Search for the cell housing the specified text and yield its (x, y) center coordinate. 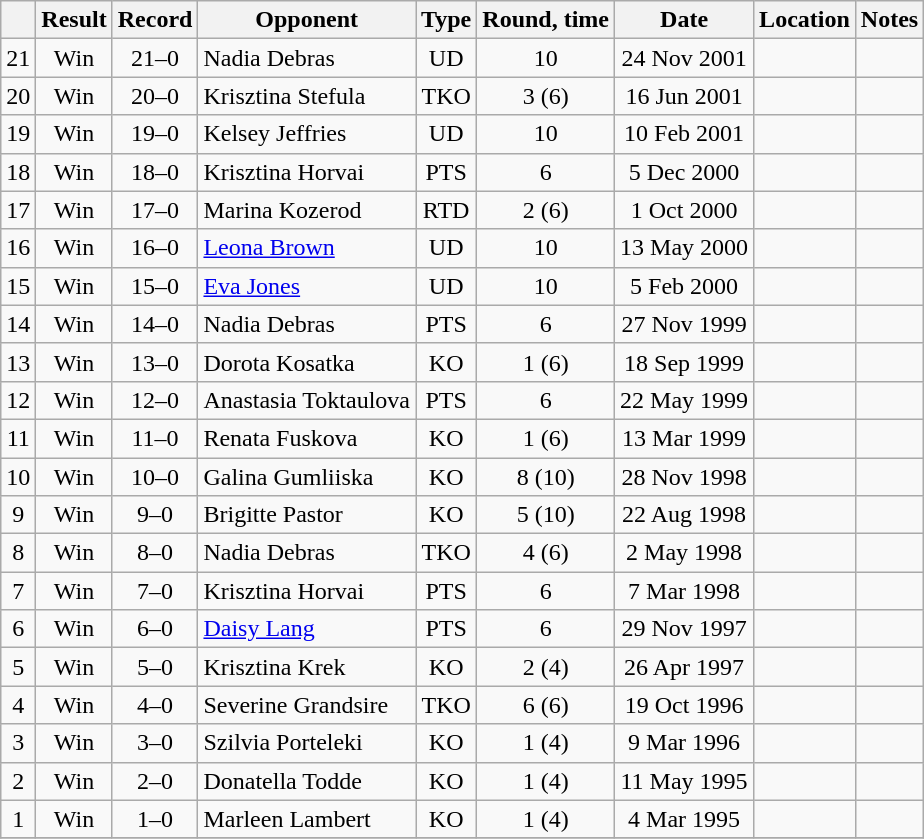
5 (18, 667)
Dorota Kosatka (307, 362)
10 Feb 2001 (684, 134)
17 (18, 210)
8–0 (155, 553)
9–0 (155, 515)
24 Nov 2001 (684, 58)
22 May 1999 (684, 400)
Result (74, 20)
11 May 1995 (684, 781)
12–0 (155, 400)
Kelsey Jeffries (307, 134)
22 Aug 1998 (684, 515)
16–0 (155, 248)
Anastasia Toktaulova (307, 400)
2–0 (155, 781)
Donatella Todde (307, 781)
16 Jun 2001 (684, 96)
18 Sep 1999 (684, 362)
3–0 (155, 743)
Daisy Lang (307, 629)
Szilvia Porteleki (307, 743)
Record (155, 20)
13 Mar 1999 (684, 438)
15–0 (155, 286)
26 Apr 1997 (684, 667)
Marleen Lambert (307, 819)
Renata Fuskova (307, 438)
21 (18, 58)
Galina Gumliiska (307, 477)
6–0 (155, 629)
1–0 (155, 819)
4 (6) (546, 553)
1 Oct 2000 (684, 210)
19 (18, 134)
14–0 (155, 324)
8 (18, 553)
Type (446, 20)
2 (18, 781)
Marina Kozerod (307, 210)
27 Nov 1999 (684, 324)
RTD (446, 210)
5 Dec 2000 (684, 172)
2 May 1998 (684, 553)
15 (18, 286)
13–0 (155, 362)
3 (6) (546, 96)
2 (4) (546, 667)
1 (18, 819)
20–0 (155, 96)
18–0 (155, 172)
17–0 (155, 210)
Leona Brown (307, 248)
18 (18, 172)
9 (18, 515)
7 (18, 591)
13 (18, 362)
5 Feb 2000 (684, 286)
2 (6) (546, 210)
14 (18, 324)
13 May 2000 (684, 248)
3 (18, 743)
Round, time (546, 20)
19–0 (155, 134)
Severine Grandsire (307, 705)
Opponent (307, 20)
4 Mar 1995 (684, 819)
10–0 (155, 477)
9 Mar 1996 (684, 743)
19 Oct 1996 (684, 705)
5 (10) (546, 515)
12 (18, 400)
7–0 (155, 591)
Krisztina Stefula (307, 96)
28 Nov 1998 (684, 477)
4–0 (155, 705)
29 Nov 1997 (684, 629)
8 (10) (546, 477)
7 Mar 1998 (684, 591)
16 (18, 248)
21–0 (155, 58)
Notes (889, 20)
Location (805, 20)
Date (684, 20)
6 (6) (546, 705)
11 (18, 438)
20 (18, 96)
4 (18, 705)
Krisztina Krek (307, 667)
Eva Jones (307, 286)
Brigitte Pastor (307, 515)
5–0 (155, 667)
11–0 (155, 438)
